Scan for the cell matching the given text and deliver its (x, y) coordinate at center. 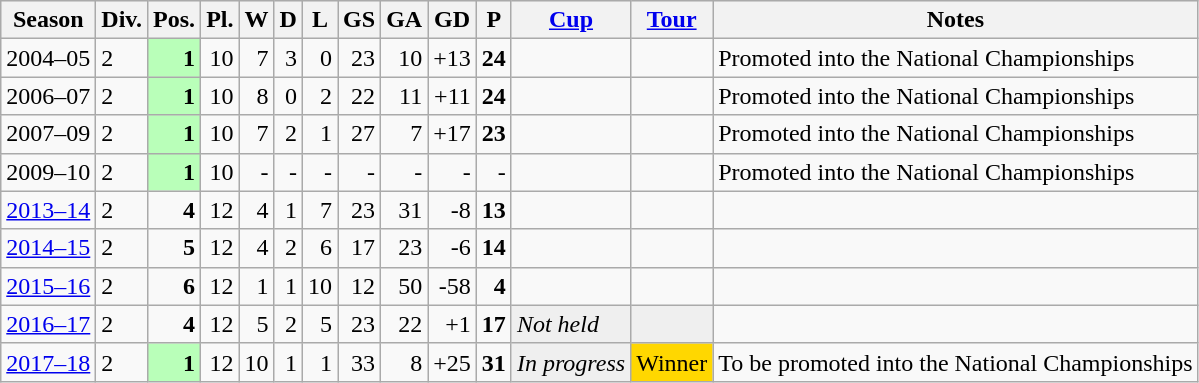
2006–07 (48, 96)
P (494, 20)
GD (452, 20)
Pos. (174, 20)
-58 (452, 286)
Cup (570, 20)
W (256, 20)
2009–10 (48, 172)
To be promoted into the National Championships (956, 362)
+17 (452, 134)
2015–16 (48, 286)
D (288, 20)
+25 (452, 362)
Div. (122, 20)
2014–15 (48, 248)
Pl. (220, 20)
+13 (452, 58)
50 (404, 286)
3 (288, 58)
+1 (452, 324)
2017–18 (48, 362)
In progress (570, 362)
2007–09 (48, 134)
13 (494, 210)
14 (494, 248)
Not held (570, 324)
GS (360, 20)
11 (404, 96)
27 (360, 134)
2016–17 (48, 324)
Notes (956, 20)
Season (48, 20)
Winner (672, 362)
+11 (452, 96)
L (320, 20)
2004–05 (48, 58)
Tour (672, 20)
-6 (452, 248)
-8 (452, 210)
2013–14 (48, 210)
33 (360, 362)
GA (404, 20)
